Identify which cell holds the provided text, then report its [x, y] central coordinate. 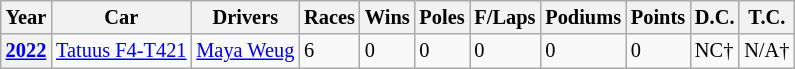
Tatuus F4-T421 [121, 51]
NC† [714, 51]
Races [330, 17]
Wins [388, 17]
N/A† [766, 51]
6 [330, 51]
Poles [442, 17]
Car [121, 17]
Year [26, 17]
T.C. [766, 17]
F/Laps [506, 17]
2022 [26, 51]
Maya Weug [245, 51]
Podiums [583, 17]
D.C. [714, 17]
Drivers [245, 17]
Points [658, 17]
